Locate the cell with the specified text and output its (X, Y) center coordinate. 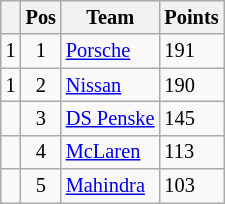
113 (191, 152)
2 (41, 85)
DS Penske (110, 118)
191 (191, 51)
Pos (41, 17)
5 (41, 186)
145 (191, 118)
Nissan (110, 85)
103 (191, 186)
4 (41, 152)
Team (110, 17)
McLaren (110, 152)
Mahindra (110, 186)
190 (191, 85)
3 (41, 118)
Porsche (110, 51)
Points (191, 17)
